From the cell containing the given text, extract its center point as (x, y) coordinate. 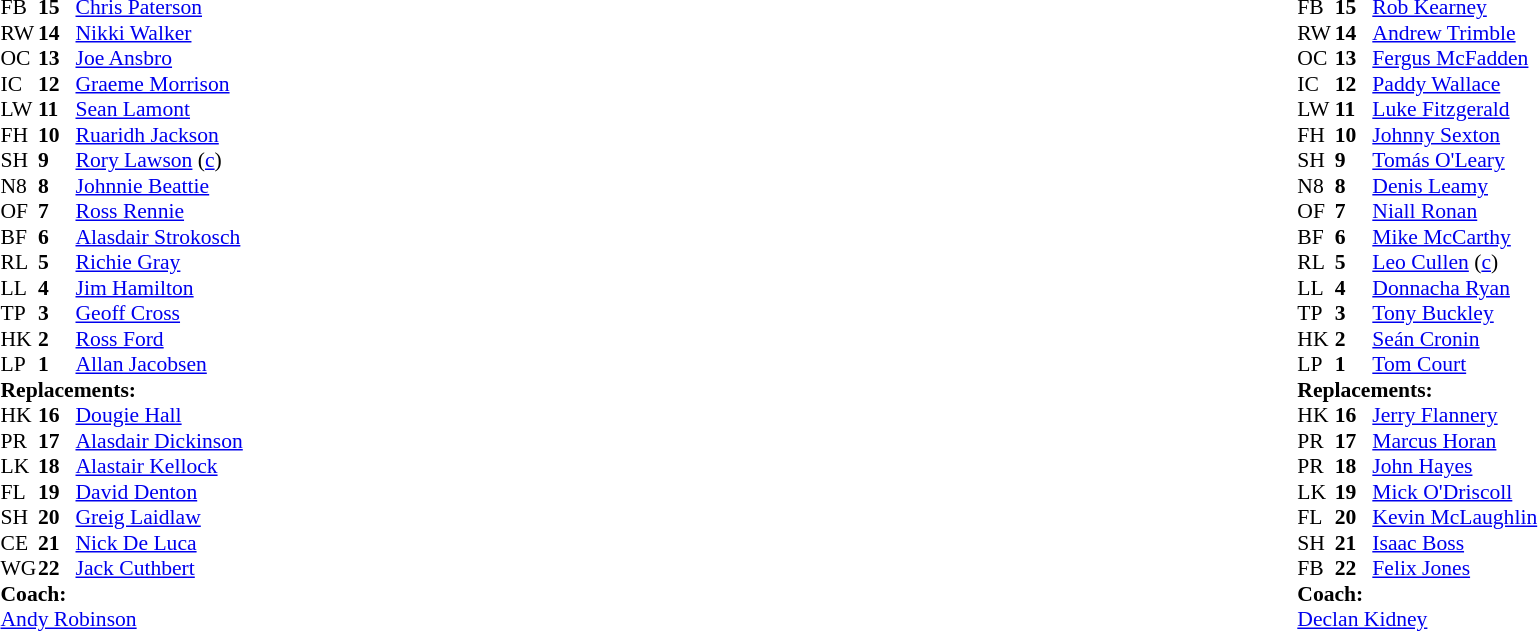
Seán Cronin (1454, 339)
Graeme Morrison (160, 84)
Tom Court (1454, 365)
Andrew Trimble (1454, 33)
Alasdair Dickinson (160, 441)
Alasdair Strokosch (160, 237)
Rory Lawson (c) (160, 161)
Jerry Flannery (1454, 415)
Kevin McLaughlin (1454, 517)
Mick O'Driscoll (1454, 492)
Paddy Wallace (1454, 84)
Ross Rennie (160, 211)
FB (1316, 569)
Johnny Sexton (1454, 135)
Donnacha Ryan (1454, 288)
Alastair Kellock (160, 467)
Jim Hamilton (160, 288)
David Denton (160, 492)
Joe Ansbro (160, 59)
Allan Jacobsen (160, 365)
Tony Buckley (1454, 313)
Marcus Horan (1454, 441)
Nikki Walker (160, 33)
Ross Ford (160, 339)
Ruaridh Jackson (160, 135)
Geoff Cross (160, 313)
Dougie Hall (160, 415)
Isaac Boss (1454, 543)
CE (19, 543)
Denis Leamy (1454, 186)
WG (19, 569)
Nick De Luca (160, 543)
Niall Ronan (1454, 211)
Luke Fitzgerald (1454, 109)
John Hayes (1454, 467)
Fergus McFadden (1454, 59)
Leo Cullen (c) (1454, 263)
Mike McCarthy (1454, 237)
Greig Laidlaw (160, 517)
Johnnie Beattie (160, 186)
Tomás O'Leary (1454, 161)
Jack Cuthbert (160, 569)
Felix Jones (1454, 569)
Sean Lamont (160, 109)
Richie Gray (160, 263)
